Capture the cell that displays the provided text and extract its [x, y] central coordinate. 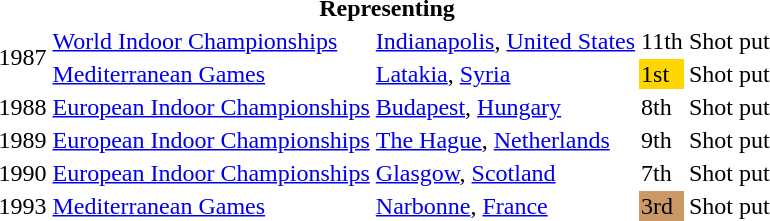
1st [662, 74]
Glasgow, Scotland [505, 173]
9th [662, 140]
7th [662, 173]
Budapest, Hungary [505, 107]
3rd [662, 206]
11th [662, 41]
The Hague, Netherlands [505, 140]
8th [662, 107]
Latakia, Syria [505, 74]
Indianapolis, United States [505, 41]
Narbonne, France [505, 206]
World Indoor Championships [211, 41]
